For the text-containing cell, return its midpoint in [x, y] coordinate format. 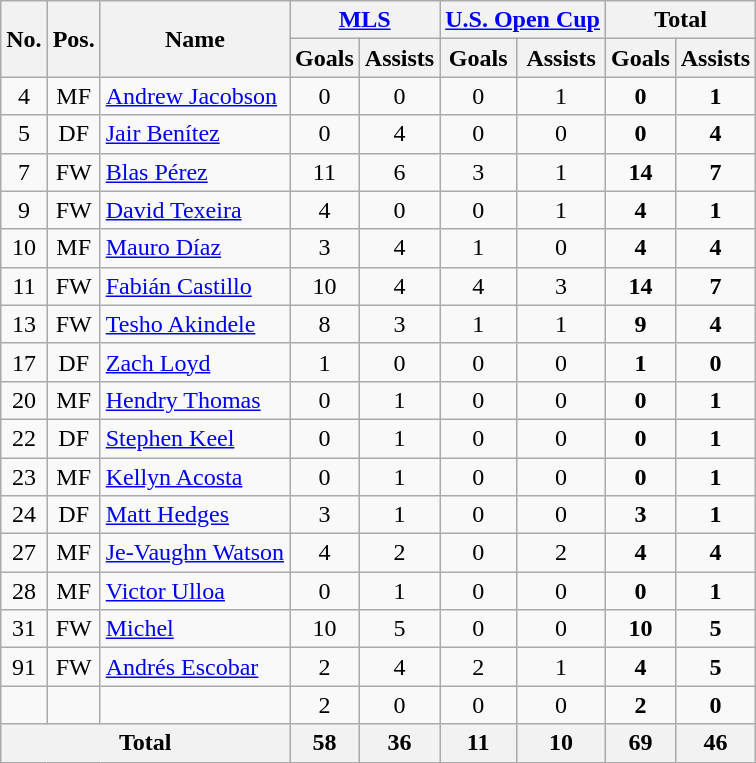
Hendry Thomas [194, 400]
Matt Hedges [194, 515]
U.S. Open Cup [523, 20]
Andrés Escobar [194, 667]
23 [24, 477]
28 [24, 591]
Fabián Castillo [194, 286]
Je-Vaughn Watson [194, 553]
27 [24, 553]
Andrew Jacobson [194, 96]
Jair Benítez [194, 134]
Kellyn Acosta [194, 477]
Victor Ulloa [194, 591]
31 [24, 629]
Blas Pérez [194, 172]
No. [24, 39]
91 [24, 667]
69 [641, 743]
6 [399, 172]
20 [24, 400]
58 [325, 743]
24 [24, 515]
David Texeira [194, 210]
36 [399, 743]
17 [24, 362]
Tesho Akindele [194, 324]
Zach Loyd [194, 362]
Stephen Keel [194, 438]
MLS [365, 20]
Name [194, 39]
8 [325, 324]
Pos. [74, 39]
13 [24, 324]
Michel [194, 629]
22 [24, 438]
Mauro Díaz [194, 248]
46 [715, 743]
